From the cell containing the given text, extract its center point as [x, y] coordinate. 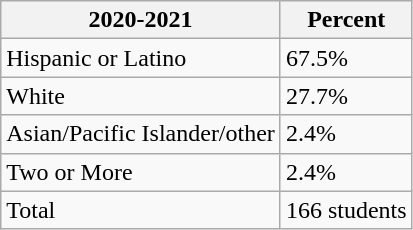
27.7% [346, 96]
Asian/Pacific Islander/other [141, 134]
67.5% [346, 58]
Percent [346, 20]
Hispanic or Latino [141, 58]
Total [141, 210]
Two or More [141, 172]
166 students [346, 210]
2020-2021 [141, 20]
White [141, 96]
